From the cell containing the given text, extract its center point as [X, Y] coordinate. 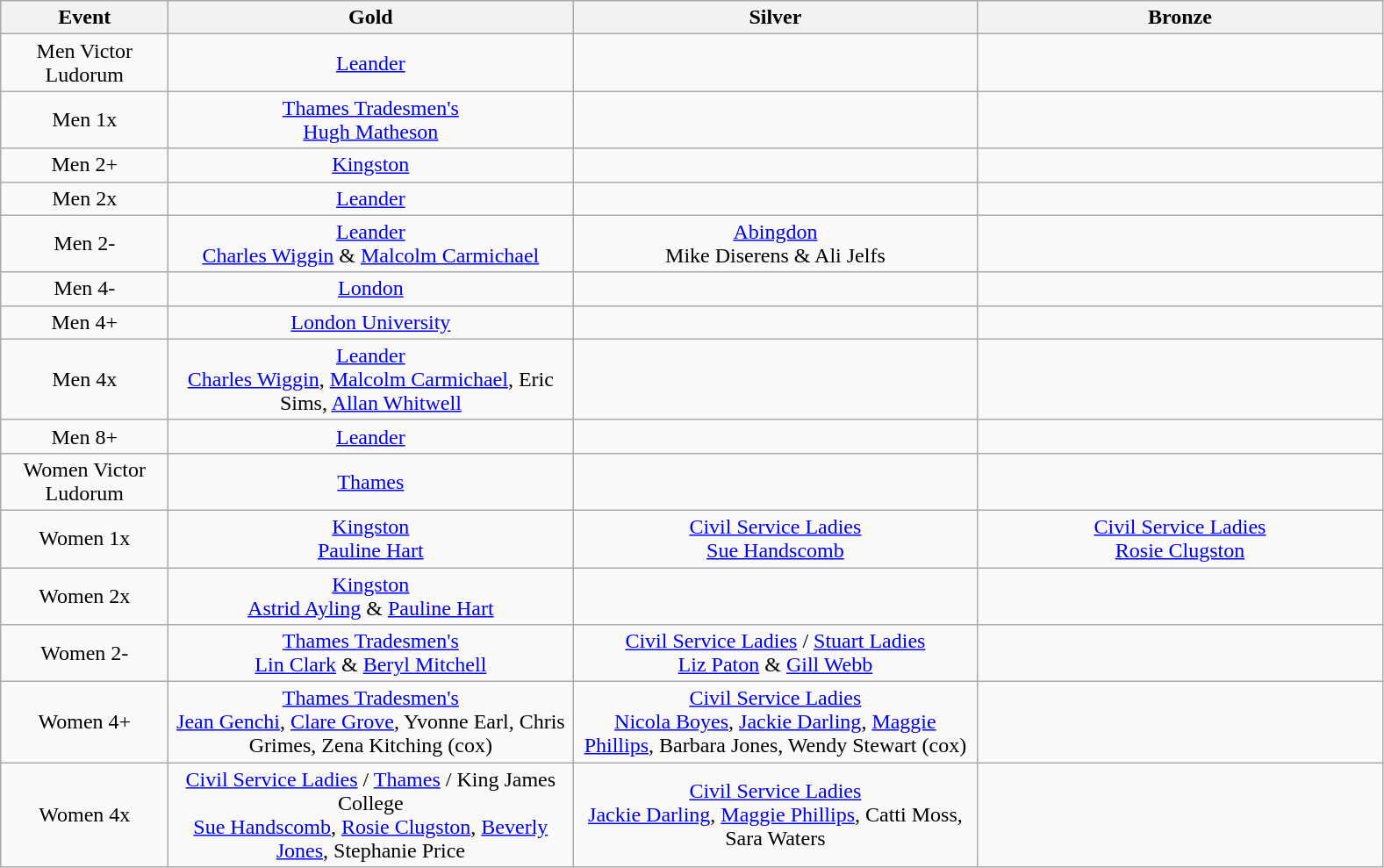
LeanderCharles Wiggin, Malcolm Carmichael, Eric Sims, Allan Whitwell [370, 379]
Men 4x [84, 379]
Civil Service LadiesJackie Darling, Maggie Phillips, Catti Moss, Sara Waters [776, 814]
Men 2- [84, 244]
Civil Service Ladies / Stuart LadiesLiz Paton & Gill Webb [776, 653]
Men 1x [84, 119]
Kingston [370, 165]
Women 1x [84, 539]
Men 2x [84, 198]
Thames [370, 481]
Event [84, 18]
Women 2- [84, 653]
Civil Service Ladies / Thames / King James College Sue Handscomb, Rosie Clugston, Beverly Jones, Stephanie Price [370, 814]
Civil Service LadiesRosie Clugston [1180, 539]
Women 2x [84, 595]
Civil Service LadiesSue Handscomb [776, 539]
Men 2+ [84, 165]
Gold [370, 18]
Men 4- [84, 289]
KingstonPauline Hart [370, 539]
Men 8+ [84, 436]
Thames Tradesmen'sJean Genchi, Clare Grove, Yvonne Earl, Chris Grimes, Zena Kitching (cox) [370, 722]
Thames Tradesmen'sHugh Matheson [370, 119]
LeanderCharles Wiggin & Malcolm Carmichael [370, 244]
AbingdonMike Diserens & Ali Jelfs [776, 244]
London [370, 289]
Civil Service LadiesNicola Boyes, Jackie Darling, Maggie Phillips, Barbara Jones, Wendy Stewart (cox) [776, 722]
KingstonAstrid Ayling & Pauline Hart [370, 595]
Men 4+ [84, 322]
London University [370, 322]
Silver [776, 18]
Women 4+ [84, 722]
Thames Tradesmen's Lin Clark & Beryl Mitchell [370, 653]
Men Victor Ludorum [84, 63]
Women Victor Ludorum [84, 481]
Bronze [1180, 18]
Women 4x [84, 814]
